Search for the cell housing the specified text and yield its [x, y] center coordinate. 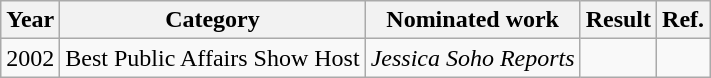
2002 [30, 58]
Ref. [684, 20]
Best Public Affairs Show Host [212, 58]
Year [30, 20]
Jessica Soho Reports [472, 58]
Nominated work [472, 20]
Result [618, 20]
Category [212, 20]
